Pinpoint the cell where the given text exists, returning its (x, y) midpoint coordinate. 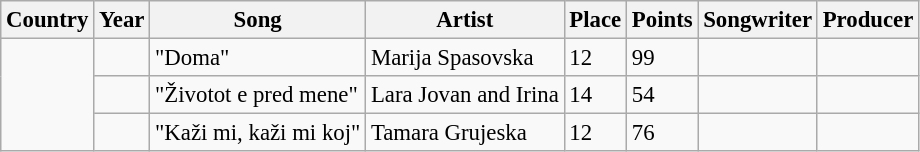
Song (258, 20)
Year (122, 20)
99 (662, 58)
"Doma" (258, 58)
Artist (465, 20)
Lara Jovan and Irina (465, 95)
Marija Spasovska (465, 58)
Place (595, 20)
"Kaži mi, kaži mi koj" (258, 133)
Points (662, 20)
54 (662, 95)
76 (662, 133)
Tamara Grujeska (465, 133)
Songwriter (758, 20)
Producer (868, 20)
"Životot e pred mene" (258, 95)
Country (48, 20)
14 (595, 95)
